Extract the [X, Y] coordinate from the center of the cell holding the provided text.  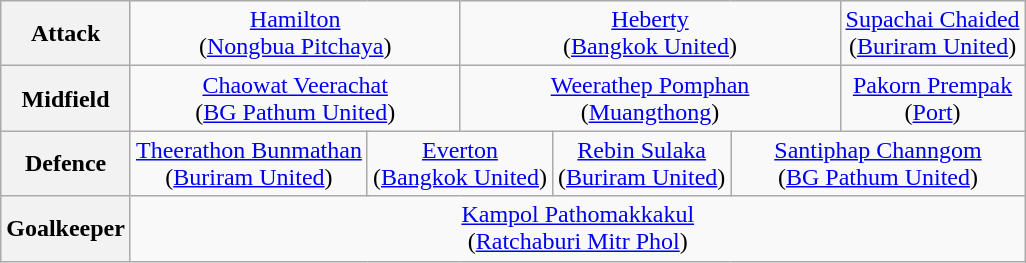
Weerathep Pomphan(Muangthong) [650, 98]
Attack [66, 34]
Goalkeeper [66, 228]
Heberty(Bangkok United) [650, 34]
Everton(Bangkok United) [460, 164]
Theerathon Bunmathan(Buriram United) [248, 164]
Rebin Sulaka(Buriram United) [641, 164]
Santiphap Channgom(BG Pathum United) [878, 164]
Defence [66, 164]
Chaowat Veerachat(BG Pathum United) [295, 98]
Hamilton(Nongbua Pitchaya) [295, 34]
Midfield [66, 98]
Pakorn Prempak(Port) [932, 98]
Supachai Chaided(Buriram United) [932, 34]
Kampol Pathomakkakul(Ratchaburi Mitr Phol) [578, 228]
